Extract the (x, y) coordinate from the center of the cell holding the provided text.  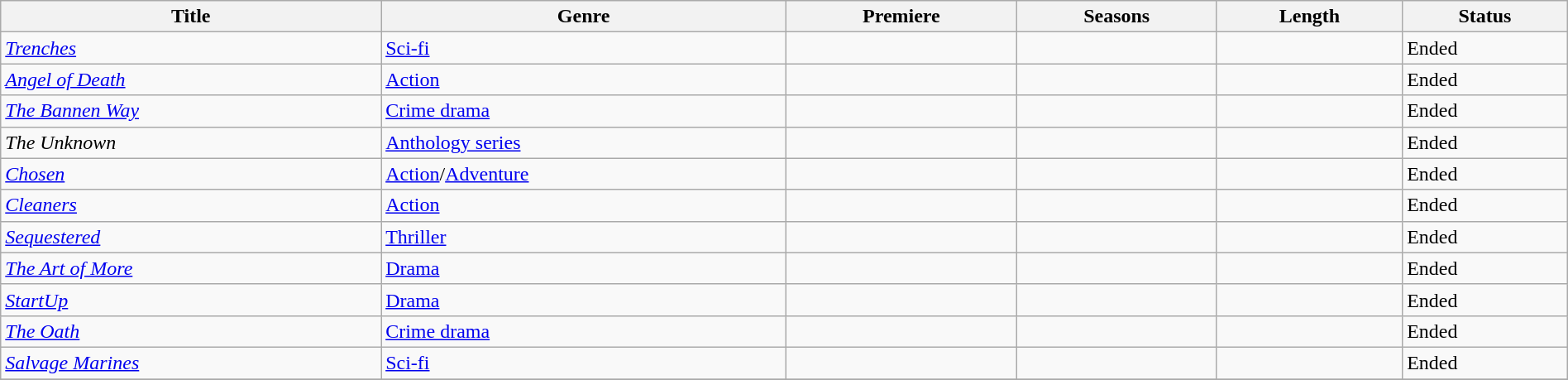
Thriller (584, 237)
Chosen (191, 174)
Status (1485, 17)
Seasons (1116, 17)
Length (1309, 17)
Trenches (191, 48)
The Oath (191, 331)
Action/Adventure (584, 174)
The Bannen Way (191, 111)
Salvage Marines (191, 363)
Premiere (901, 17)
Genre (584, 17)
The Art of More (191, 268)
Anthology series (584, 142)
Angel of Death (191, 79)
Title (191, 17)
StartUp (191, 300)
The Unknown (191, 142)
Sequestered (191, 237)
Cleaners (191, 205)
